Find where the given text appears and provide that cell's center as [X, Y] coordinate. 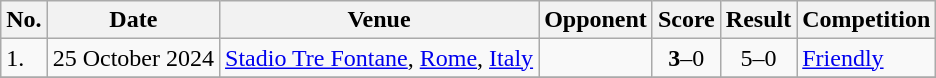
1. [24, 58]
Result [758, 20]
Score [686, 20]
Friendly [866, 58]
Competition [866, 20]
Opponent [596, 20]
25 October 2024 [133, 58]
Venue [380, 20]
Stadio Tre Fontane, Rome, Italy [380, 58]
5–0 [758, 58]
Date [133, 20]
3–0 [686, 58]
No. [24, 20]
